For the text-containing cell, return its midpoint in [X, Y] coordinate format. 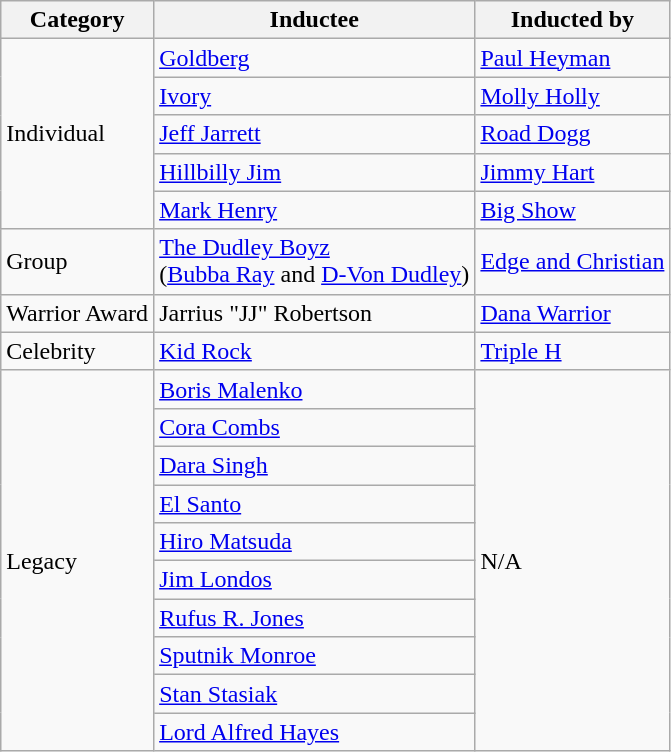
Mark Henry [314, 210]
Kid Rock [314, 351]
Edge and Christian [572, 262]
Hillbilly Jim [314, 172]
Lord Alfred Hayes [314, 732]
Group [78, 262]
Molly Holly [572, 96]
Dara Singh [314, 465]
Big Show [572, 210]
Cora Combs [314, 427]
Paul Heyman [572, 58]
N/A [572, 560]
Jimmy Hart [572, 172]
Dana Warrior [572, 313]
Ivory [314, 96]
Sputnik Monroe [314, 656]
The Dudley Boyz(Bubba Ray and D-Von Dudley) [314, 262]
Celebrity [78, 351]
Goldberg [314, 58]
Jeff Jarrett [314, 134]
Boris Malenko [314, 389]
Hiro Matsuda [314, 542]
Triple H [572, 351]
Legacy [78, 560]
Individual [78, 134]
Rufus R. Jones [314, 618]
Inducted by [572, 20]
El Santo [314, 503]
Jim Londos [314, 580]
Inductee [314, 20]
Stan Stasiak [314, 694]
Category [78, 20]
Warrior Award [78, 313]
Jarrius "JJ" Robertson [314, 313]
Road Dogg [572, 134]
